Provide the [X, Y] coordinate of the cell's center where the given text is located.  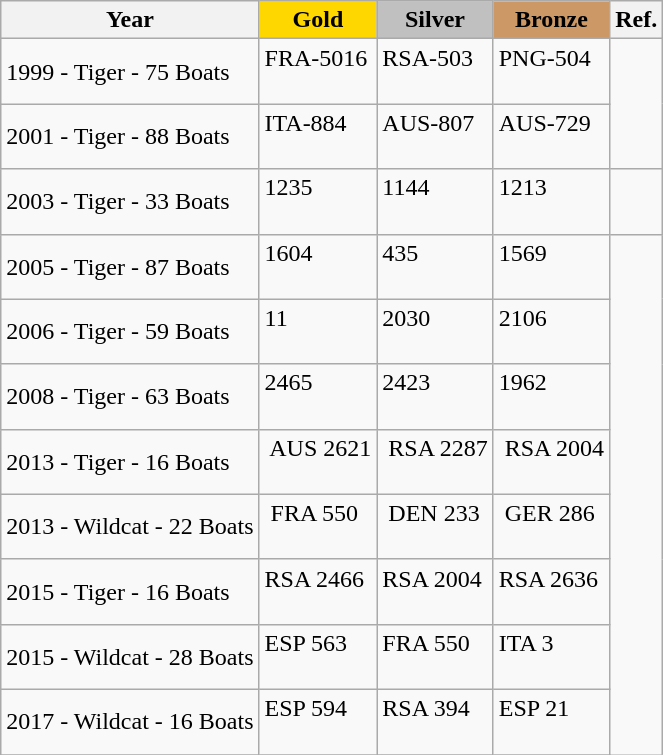
RSA 2636 [551, 592]
Silver [435, 20]
Gold [318, 20]
2008 - Tiger - 63 Boats [130, 396]
1962 [551, 396]
AUS-729 [551, 136]
ESP 594 [318, 722]
2465 [318, 396]
11 [318, 332]
AUS 2621 [318, 462]
Year [130, 20]
ESP 563 [318, 656]
1213 [551, 202]
435 [435, 266]
2106 [551, 332]
2017 - Wildcat - 16 Boats [130, 722]
GER 286 [551, 526]
2001 - Tiger - 88 Boats [130, 136]
ITA-884 [318, 136]
2013 - Tiger - 16 Boats [130, 462]
2015 - Tiger - 16 Boats [130, 592]
RSA 2287 [435, 462]
1235 [318, 202]
Ref. [636, 20]
2006 - Tiger - 59 Boats [130, 332]
2005 - Tiger - 87 Boats [130, 266]
ITA 3 [551, 656]
Bronze [551, 20]
1999 - Tiger - 75 Boats [130, 72]
FRA-5016 [318, 72]
RSA 394 [435, 722]
1144 [435, 202]
2003 - Tiger - 33 Boats [130, 202]
RSA-503 [435, 72]
1604 [318, 266]
1569 [551, 266]
PNG-504 [551, 72]
RSA 2466 [318, 592]
2030 [435, 332]
AUS-807 [435, 136]
2013 - Wildcat - 22 Boats [130, 526]
DEN 233 [435, 526]
ESP 21 [551, 722]
2423 [435, 396]
2015 - Wildcat - 28 Boats [130, 656]
